Output the [x, y] coordinate of the center of the cell containing the given text.  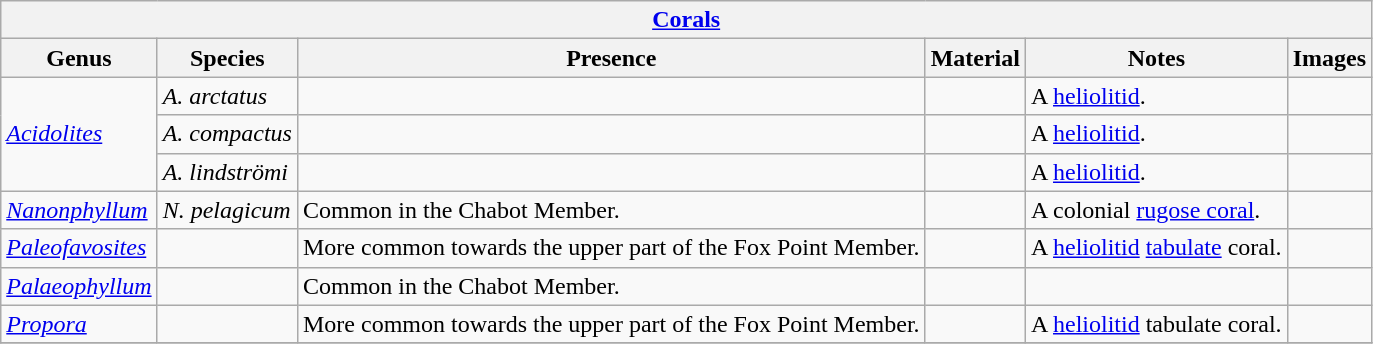
Material [975, 58]
A. lindströmi [227, 172]
Propora [79, 324]
Notes [1156, 58]
Corals [686, 20]
Genus [79, 58]
Presence [611, 58]
Palaeophyllum [79, 286]
A. compactus [227, 134]
A colonial rugose coral. [1156, 210]
Nanonphyllum [79, 210]
A. arctatus [227, 96]
Acidolites [79, 134]
Paleofavosites [79, 248]
N. pelagicum [227, 210]
Species [227, 58]
Images [1329, 58]
